From the cell containing the given text, extract its center point as [X, Y] coordinate. 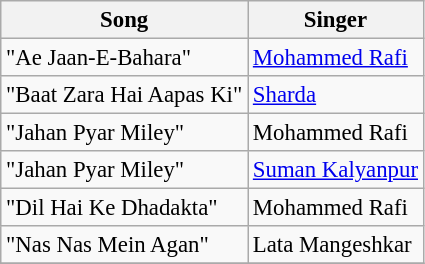
"Nas Nas Mein Agan" [124, 245]
"Dil Hai Ke Dhadakta" [124, 208]
Singer [336, 20]
Lata Mangeshkar [336, 245]
"Ae Jaan-E-Bahara" [124, 58]
"Baat Zara Hai Aapas Ki" [124, 95]
Song [124, 20]
Sharda [336, 95]
Suman Kalyanpur [336, 170]
